Find where the given text appears and provide that cell's center as (x, y) coordinate. 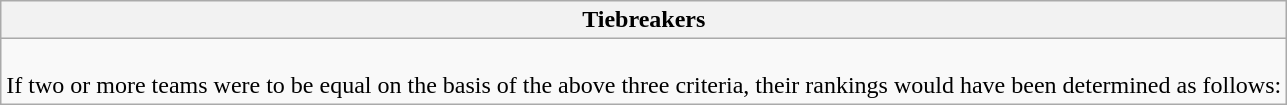
Tiebreakers (644, 20)
If two or more teams were to be equal on the basis of the above three criteria, their rankings would have been determined as follows: (644, 72)
